Search for the cell housing the specified text and yield its [x, y] center coordinate. 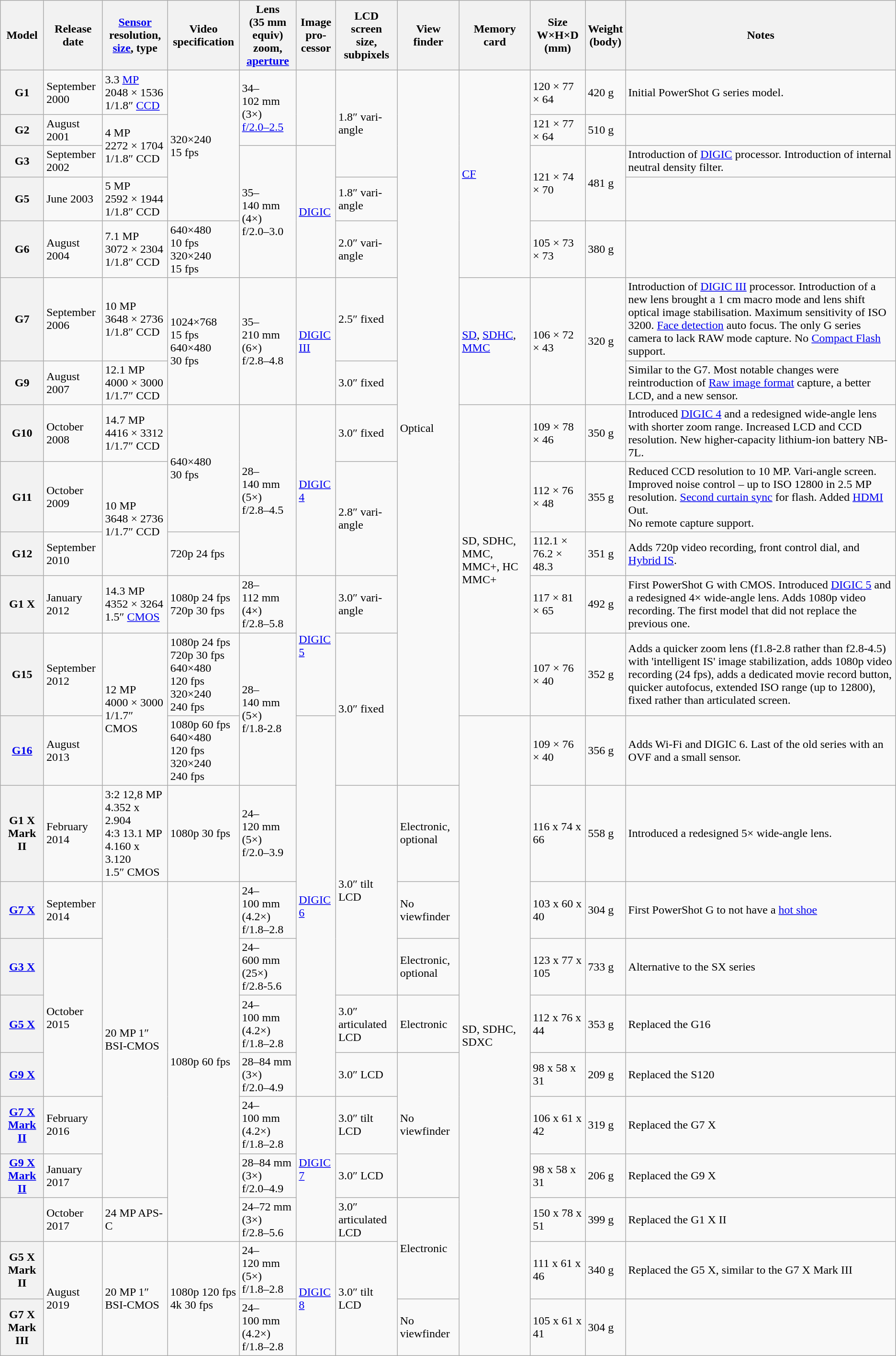
109 × 76 × 40 [558, 751]
352 g [605, 674]
Replaced the G7 X [761, 1125]
G5 X Mark II [22, 1270]
Lens (35 mm equiv)zoom, aperture [268, 35]
DIGIC III [316, 341]
1024×768 15 fps640×480 30 fps [203, 341]
420 g [605, 92]
112 × 76 × 48 [558, 497]
G3 [22, 161]
34–102 mm (3×)f/2.0–2.5 [268, 108]
DIGIC 5 [316, 645]
DIGIC 8 [316, 1299]
350 g [605, 433]
October 2009 [73, 497]
116 x 74 x 66 [558, 834]
G7 X [22, 910]
24–120 mm (5×)f/2.0–3.9 [268, 834]
35–140 mm (4×)f/2.0–3.0 [268, 212]
G11 [22, 497]
October 2017 [73, 1220]
June 2003 [73, 199]
G7 X Mark II [22, 1125]
DIGIC [316, 212]
January 2012 [73, 604]
3.0″ vari-angle [367, 604]
Imagepro-cessor [316, 35]
340 g [605, 1270]
G1 X [22, 604]
2.8″ vari-angle [367, 519]
G16 [22, 751]
G10 [22, 433]
12.1 MP4000 × 30001/1.7″ CCD [135, 383]
7.1 MP3072 × 23041/1.8″ CCD [135, 249]
206 g [605, 1175]
Alternative to the SX series [761, 967]
720p 24 fps [203, 554]
209 g [605, 1074]
640×480 10 fps320×240 15 fps [203, 249]
October 2008 [73, 433]
SizeW×H×D(mm) [558, 35]
DIGIC 7 [316, 1169]
G12 [22, 554]
1080p 30 fps [203, 834]
510 g [605, 130]
1080p 60 fps640×480 120 fps320×240 240 fps [203, 751]
103 x 60 x 40 [558, 910]
24–72 mm (3×)f/2.8–5.6 [268, 1220]
351 g [605, 554]
SD, SDHC, MMC [495, 341]
107 × 76 × 40 [558, 674]
492 g [605, 604]
Adds Wi-Fi and DIGIC 6. Last of the old series with an OVF and a small sensor. [761, 751]
August 2019 [73, 1299]
14.3 MP 4352 × 3264 1.5″ CMOS [135, 604]
1080p 120 fps4k 30 fps [203, 1299]
January 2017 [73, 1175]
356 g [605, 751]
G7 [22, 319]
G6 [22, 249]
August 2007 [73, 383]
Replaced the G9 X [761, 1175]
Releasedate [73, 35]
September 2000 [73, 92]
320×240 15 fps [203, 146]
3:2 12,8 MP 4.352 x 2.9044:3 13.1 MP 4.160 x 3.1201.5″ CMOS [135, 834]
Memorycard [495, 35]
2.0″ vari-angle [367, 249]
355 g [605, 497]
35–210 mm (6×)f/2.8–4.8 [268, 341]
View finder [428, 35]
Similar to the G7. Most notable changes were reintroduction of Raw image format capture, a better LCD, and a new sensor. [761, 383]
28–140 mm (5×)f/2.8–4.5 [268, 490]
First PowerShot G to not have a hot shoe [761, 910]
Adds 720p video recording, front control dial, and Hybrid IS. [761, 554]
121 × 77 × 64 [558, 130]
Sensorresolution, size, type [135, 35]
September 2002 [73, 161]
August 2013 [73, 751]
G3 X [22, 967]
G15 [22, 674]
September 2006 [73, 319]
February 2016 [73, 1125]
Introduced a redesigned 5× wide-angle lens. [761, 834]
319 g [605, 1125]
353 g [605, 1024]
5 MP2592 × 19441/1.8″ CCD [135, 199]
121 × 74 × 70 [558, 183]
Notes [761, 35]
CF [495, 174]
640×480 30 fps [203, 468]
Initial PowerShot G series model. [761, 92]
733 g [605, 967]
28–112 mm (4×)f/2.8–5.8 [268, 604]
112.1 × 76.2 × 48.3 [558, 554]
105 × 73 × 73 [558, 249]
120 × 77 × 64 [558, 92]
106 x 61 x 42 [558, 1125]
24–600 mm (25×)f/2.8-5.6 [268, 967]
28–140 mm (5×)f/1.8-2.8 [268, 710]
105 x 61 x 41 [558, 1327]
Weight(body) [605, 35]
109 × 78 × 46 [558, 433]
150 x 78 x 51 [558, 1220]
1080p 60 fps [203, 1062]
10 MP3648 × 27361/1.8″ CCD [135, 319]
3.3 MP2048 × 15361/1.8″ CCD [135, 92]
October 2015 [73, 1017]
111 x 61 x 46 [558, 1270]
Introduction of DIGIC processor. Introduction of internal neutral density filter. [761, 161]
123 x 77 x 105 [558, 967]
4 MP2272 × 17041/1.8″ CCD [135, 146]
Video specification [203, 35]
24–120 mm (5×)f/1.8–2.8 [268, 1270]
24 MP APS-C [135, 1220]
320 g [605, 341]
14.7 MP4416 × 33121/1.7″ CCD [135, 433]
G5 X [22, 1024]
Model [22, 35]
SD, SDHC, MMC, MMC+, HC MMC+ [495, 560]
1080p 24 fps720p 30 fps [203, 604]
12 MP4000 × 30001/1.7″ CMOS [135, 710]
Replaced the S120 [761, 1074]
G1 X Mark II [22, 834]
112 x 76 x 44 [558, 1024]
106 × 72 × 43 [558, 341]
February 2014 [73, 834]
G9 [22, 383]
G5 [22, 199]
Optical [428, 428]
399 g [605, 1220]
DIGIC 6 [316, 906]
380 g [605, 249]
Replaced the G1 X II [761, 1220]
558 g [605, 834]
2.5″ fixed [367, 319]
September 2010 [73, 554]
August 2004 [73, 249]
September 2014 [73, 910]
G9 X [22, 1074]
1080p 24 fps720p 30 fps640×480 120 fps320×240 240 fps [203, 674]
Replaced the G5 X, similar to the G7 X Mark III [761, 1270]
481 g [605, 183]
G2 [22, 130]
G7 X Mark III [22, 1327]
117 × 81 × 65 [558, 604]
G1 [22, 92]
LCD screensize, subpixels [367, 35]
SD, SDHC, SDXC [495, 1036]
G9 X Mark II [22, 1175]
10 MP3648 × 27361/1.7″ CCD [135, 519]
August 2001 [73, 130]
Replaced the G16 [761, 1024]
September 2012 [73, 674]
DIGIC 4 [316, 490]
